Determine the (X, Y) coordinate at the center of the cell enclosing the given text.  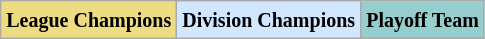
Division Champions (269, 20)
Playoff Team (423, 20)
League Champions (89, 20)
